Locate the cell with the specified text and output its [x, y] center coordinate. 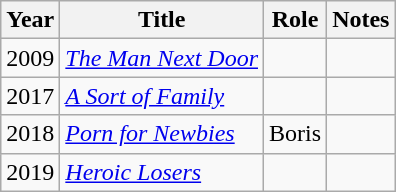
2019 [30, 172]
A Sort of Family [162, 96]
Porn for Newbies [162, 134]
2018 [30, 134]
Year [30, 20]
Heroic Losers [162, 172]
2009 [30, 58]
Role [296, 20]
2017 [30, 96]
The Man Next Door [162, 58]
Title [162, 20]
Boris [296, 134]
Notes [361, 20]
